Pinpoint the cell where the given text exists, returning its [x, y] midpoint coordinate. 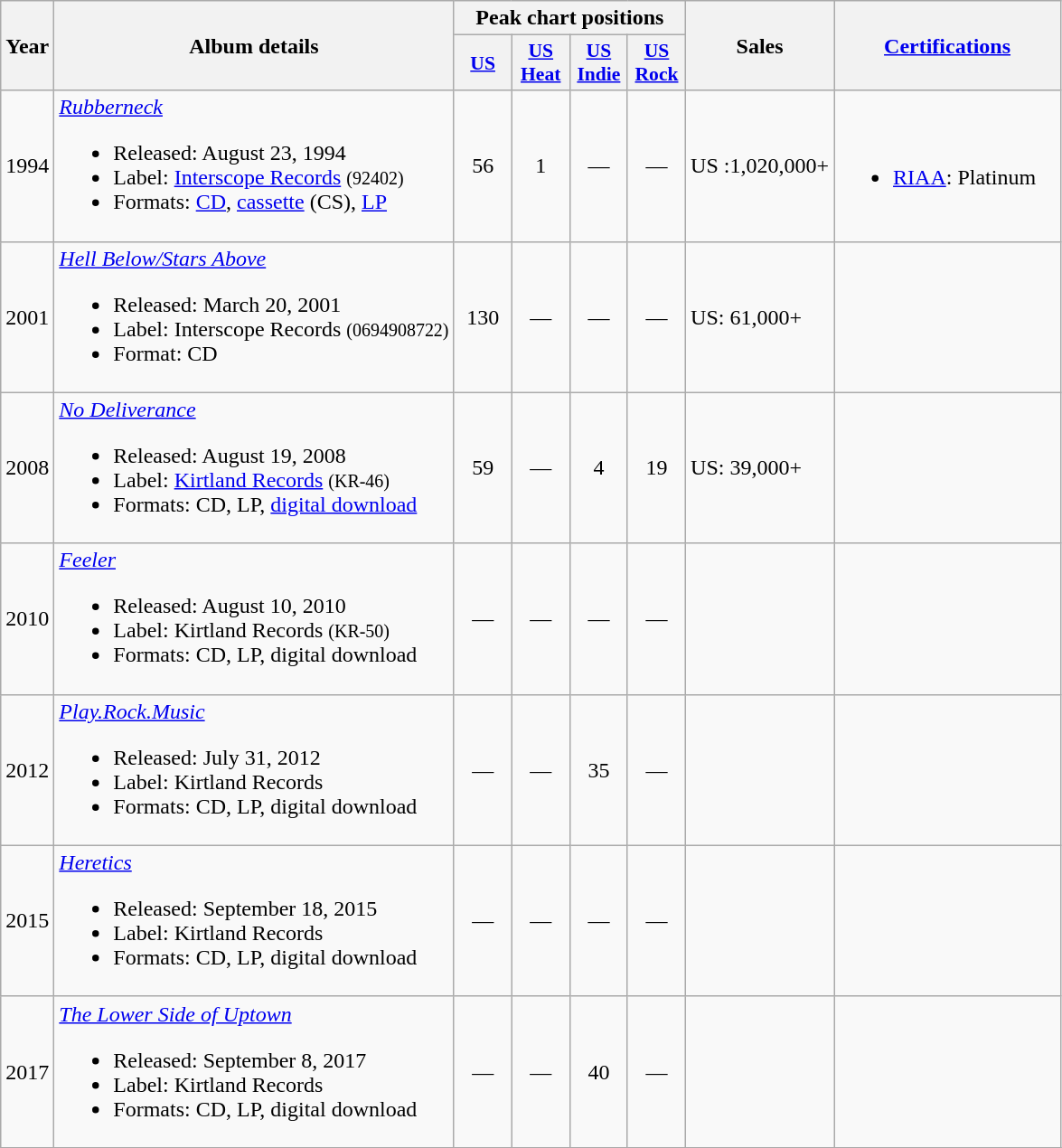
USIndie [598, 63]
US [483, 63]
Certifications [947, 45]
59 [483, 468]
RIAA: Platinum [947, 166]
2008 [27, 468]
56 [483, 166]
19 [656, 468]
2017 [27, 1072]
RubberneckReleased: August 23, 1994Label: Interscope Records (92402)Formats: CD, cassette (CS), LP [254, 166]
USRock [656, 63]
HereticsReleased: September 18, 2015Label: Kirtland RecordsFormats: CD, LP, digital download [254, 920]
Year [27, 45]
2001 [27, 316]
4 [598, 468]
2012 [27, 770]
2015 [27, 920]
2010 [27, 618]
Sales [760, 45]
FeelerReleased: August 10, 2010Label: Kirtland Records (KR-50)Formats: CD, LP, digital download [254, 618]
130 [483, 316]
Play.Rock.MusicReleased: July 31, 2012Label: Kirtland RecordsFormats: CD, LP, digital download [254, 770]
The Lower Side of UptownReleased: September 8, 2017Label: Kirtland RecordsFormats: CD, LP, digital download [254, 1072]
USHeat [540, 63]
US :1,020,000+ [760, 166]
No DeliveranceReleased: August 19, 2008Label: Kirtland Records (KR-46)Formats: CD, LP, digital download [254, 468]
US: 61,000+ [760, 316]
US: 39,000+ [760, 468]
1 [540, 166]
Album details [254, 45]
35 [598, 770]
40 [598, 1072]
1994 [27, 166]
Peak chart positions [569, 18]
Hell Below/Stars AboveReleased: March 20, 2001Label: Interscope Records (0694908722)Format: CD [254, 316]
